Provide the (X, Y) coordinate of the cell's center where the given text is located.  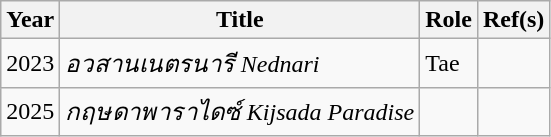
Role (449, 20)
อวสานเนตรนารี Nednari (240, 64)
Title (240, 20)
กฤษดาพาราไดซ์ Kijsada Paradise (240, 112)
Year (30, 20)
2025 (30, 112)
Ref(s) (513, 20)
2023 (30, 64)
Tae (449, 64)
